For the text-containing cell, return its midpoint in [x, y] coordinate format. 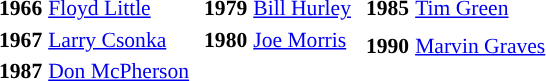
1980 [226, 40]
Joe Morris [302, 40]
Larry Csonka [119, 40]
1990 [387, 46]
